Extract the [X, Y] coordinate from the center of the cell holding the provided text.  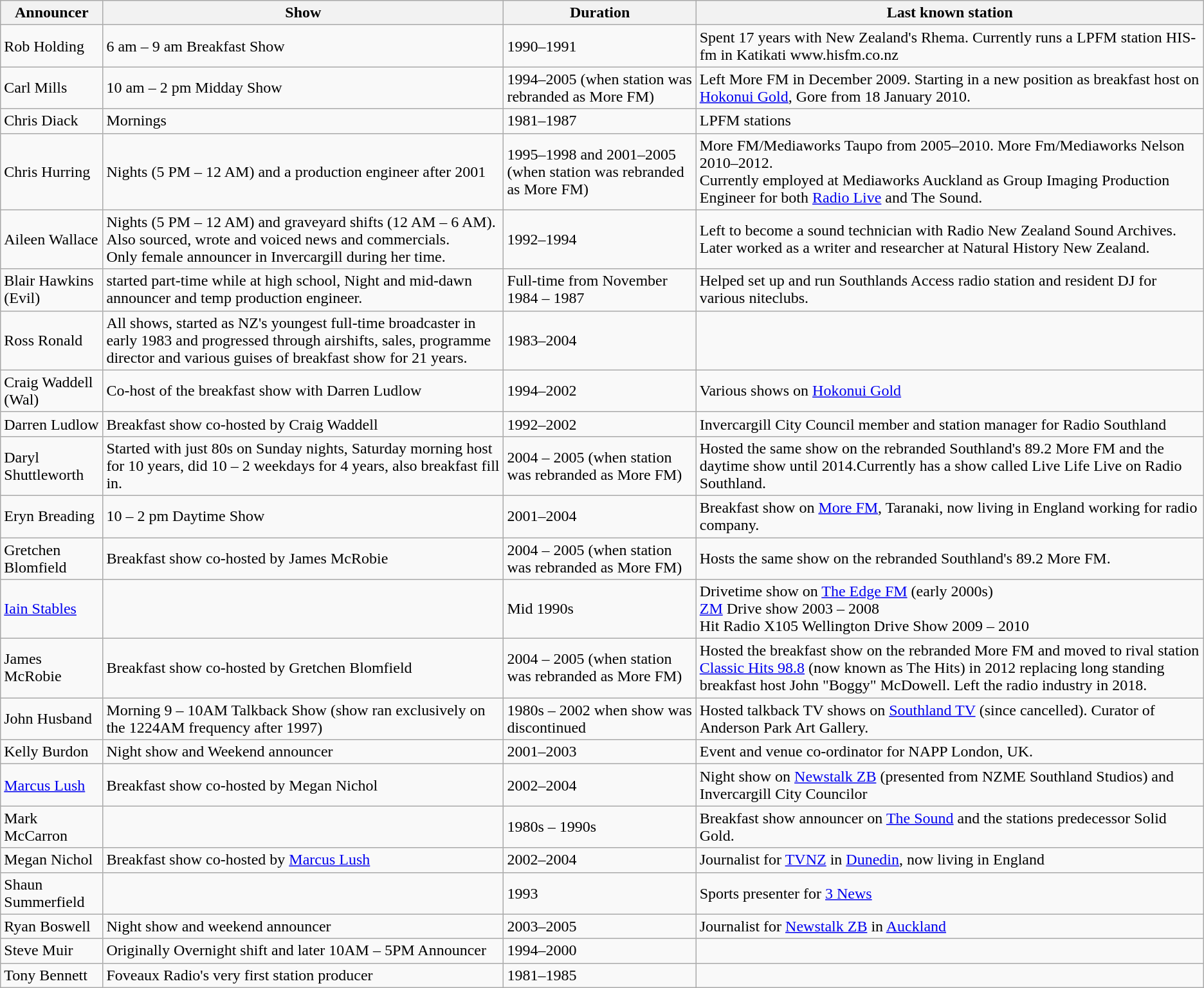
Breakfast show co-hosted by James McRobie [304, 558]
Hosts the same show on the rebranded Southland's 89.2 More FM. [949, 558]
1983–2004 [599, 340]
1994–2002 [599, 391]
Darren Ludlow [51, 424]
1990–1991 [599, 46]
Left More FM in December 2009. Starting in a new position as breakfast host on Hokonui Gold, Gore from 18 January 2010. [949, 87]
10 am – 2 pm Midday Show [304, 87]
Marcus Lush [51, 785]
Invercargill City Council member and station manager for Radio Southland [949, 424]
1995–1998 and 2001–2005 (when station was rebranded as More FM) [599, 171]
Left to become a sound technician with Radio New Zealand Sound Archives. Later worked as a writer and researcher at Natural History New Zealand. [949, 239]
Journalist for Newstalk ZB in Auckland [949, 926]
Kelly Burdon [51, 752]
1980s – 1990s [599, 827]
Co-host of the breakfast show with Darren Ludlow [304, 391]
Breakfast show co-hosted by Gretchen Blomfield [304, 668]
Chris Diack [51, 121]
started part-time while at high school, Night and mid-dawn announcer and temp production engineer. [304, 289]
Night show on Newstalk ZB (presented from NZME Southland Studios) and Invercargill City Councilor [949, 785]
1994–2005 (when station was rebranded as More FM) [599, 87]
Morning 9 – 10AM Talkback Show (show ran exclusively on the 1224AM frequency after 1997) [304, 719]
Breakfast show co-hosted by Marcus Lush [304, 860]
Steve Muir [51, 951]
Rob Holding [51, 46]
Foveaux Radio's very first station producer [304, 975]
Started with just 80s on Sunday nights, Saturday morning host for 10 years, did 10 – 2 weekdays for 4 years, also breakfast fill in. [304, 466]
2001–2003 [599, 752]
Originally Overnight shift and later 10AM – 5PM Announcer [304, 951]
1993 [599, 893]
Mid 1990s [599, 609]
Hosted talkback TV shows on Southland TV (since cancelled). Curator of Anderson Park Art Gallery. [949, 719]
LPFM stations [949, 121]
Blair Hawkins (Evil) [51, 289]
Last known station [949, 13]
Breakfast show co-hosted by Megan Nichol [304, 785]
10 – 2 pm Daytime Show [304, 516]
1980s – 2002 when show was discontinued [599, 719]
James McRobie [51, 668]
Craig Waddell (Wal) [51, 391]
Drivetime show on The Edge FM (early 2000s) ZM Drive show 2003 – 2008 Hit Radio X105 Wellington Drive Show 2009 – 2010 [949, 609]
John Husband [51, 719]
Daryl Shuttleworth [51, 466]
Chris Hurring [51, 171]
Spent 17 years with New Zealand's Rhema. Currently runs a LPFM station HIS-fm in Katikati www.hisfm.co.nz [949, 46]
Announcer [51, 13]
Breakfast show on More FM, Taranaki, now living in England working for radio company. [949, 516]
Megan Nichol [51, 860]
1992–2002 [599, 424]
1981–1987 [599, 121]
Show [304, 13]
Tony Bennett [51, 975]
Breakfast show announcer on The Sound and the stations predecessor Solid Gold. [949, 827]
Ryan Boswell [51, 926]
Sports presenter for 3 News [949, 893]
Various shows on Hokonui Gold [949, 391]
Night show and weekend announcer [304, 926]
2003–2005 [599, 926]
Carl Mills [51, 87]
Eryn Breading [51, 516]
Full-time from November 1984 – 1987 [599, 289]
Iain Stables [51, 609]
Helped set up and run Southlands Access radio station and resident DJ for various niteclubs. [949, 289]
Nights (5 PM – 12 AM) and a production engineer after 2001 [304, 171]
Journalist for TVNZ in Dunedin, now living in England [949, 860]
Duration [599, 13]
Night show and Weekend announcer [304, 752]
Gretchen Blomfield [51, 558]
Mark McCarron [51, 827]
Mornings [304, 121]
1994–2000 [599, 951]
6 am – 9 am Breakfast Show [304, 46]
2001–2004 [599, 516]
1992–1994 [599, 239]
Shaun Summerfield [51, 893]
Ross Ronald [51, 340]
Aileen Wallace [51, 239]
Breakfast show co-hosted by Craig Waddell [304, 424]
1981–1985 [599, 975]
Event and venue co-ordinator for NAPP London, UK. [949, 752]
